Output the [X, Y] coordinate of the center of the cell containing the given text.  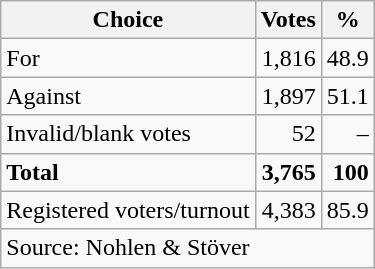
52 [288, 134]
4,383 [288, 210]
100 [348, 172]
Source: Nohlen & Stöver [188, 248]
Invalid/blank votes [128, 134]
Choice [128, 20]
48.9 [348, 58]
3,765 [288, 172]
Votes [288, 20]
1,897 [288, 96]
Total [128, 172]
Registered voters/turnout [128, 210]
1,816 [288, 58]
85.9 [348, 210]
– [348, 134]
% [348, 20]
51.1 [348, 96]
For [128, 58]
Against [128, 96]
